Pinpoint the cell where the given text exists, returning its [x, y] midpoint coordinate. 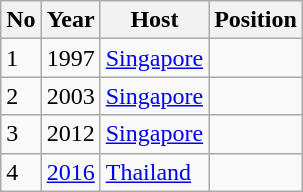
1997 [70, 58]
2 [21, 96]
2012 [70, 134]
2016 [70, 172]
3 [21, 134]
1 [21, 58]
Year [70, 20]
Position [256, 20]
2003 [70, 96]
4 [21, 172]
Thailand [154, 172]
No [21, 20]
Host [154, 20]
